Find where the given text appears and provide that cell's center as (X, Y) coordinate. 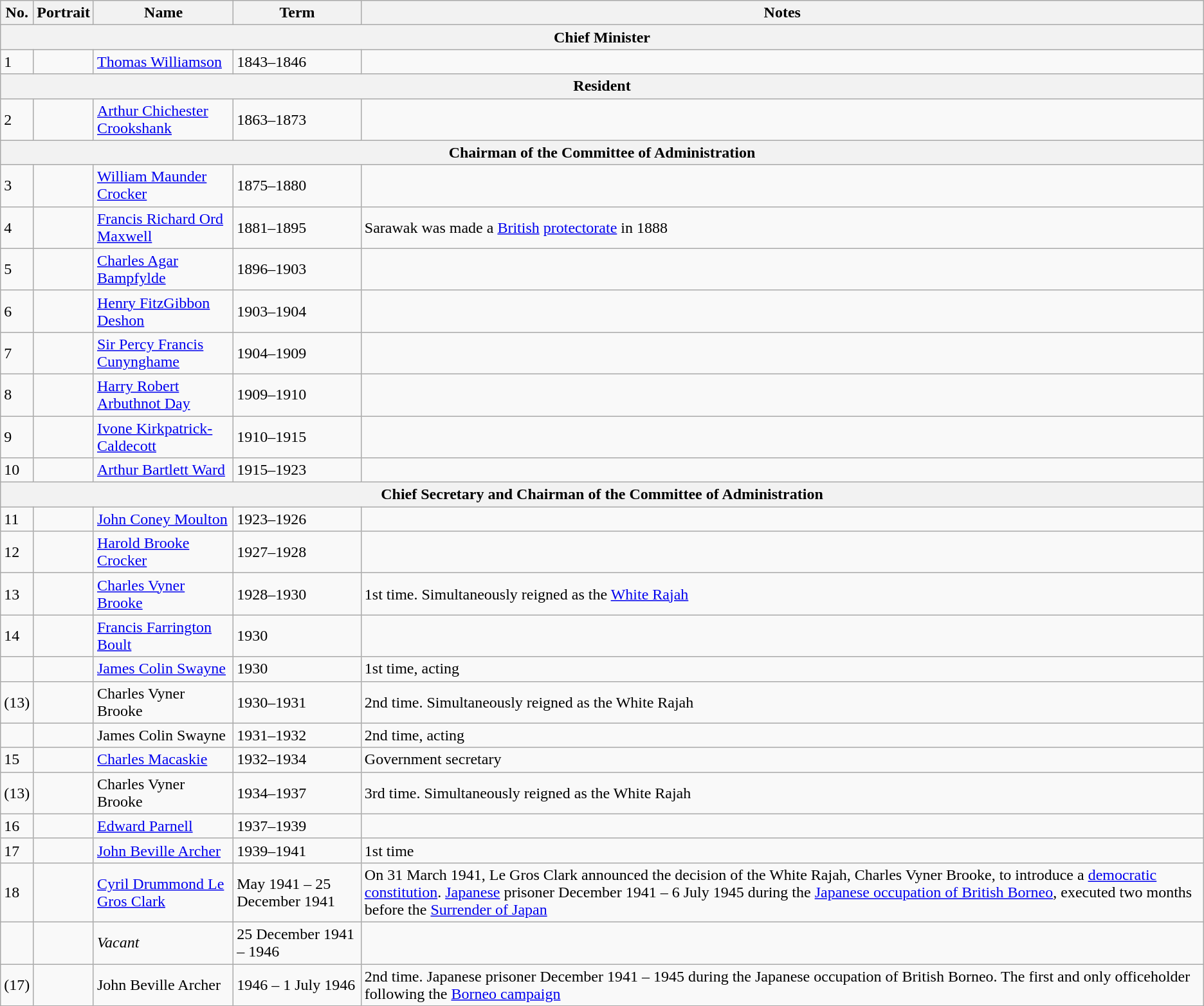
William Maunder Crocker (163, 185)
2 (17, 120)
1875–1880 (297, 185)
1923–1926 (297, 519)
16 (17, 826)
4 (17, 228)
25 December 1941 – 1946 (297, 943)
1863–1873 (297, 120)
1909–1910 (297, 395)
1843–1846 (297, 62)
17 (17, 850)
Sarawak was made a British protectorate in 1888 (782, 228)
1928–1930 (297, 594)
Francis Farrington Boult (163, 636)
7 (17, 352)
Name (163, 13)
1915–1923 (297, 470)
Edward Parnell (163, 826)
1896–1903 (297, 269)
Government secretary (782, 760)
Harry Robert Arbuthnot Day (163, 395)
6 (17, 311)
Arthur Chichester Crookshank (163, 120)
5 (17, 269)
Chief Minister (602, 37)
Ivone Kirkpatrick-Caldecott (163, 436)
No. (17, 13)
Harold Brooke Crocker (163, 552)
1904–1909 (297, 352)
Vacant (163, 943)
Chairman of the Committee of Administration (602, 152)
(17) (17, 984)
Notes (782, 13)
1881–1895 (297, 228)
8 (17, 395)
9 (17, 436)
John Coney Moulton (163, 519)
May 1941 – 25 December 1941 (297, 892)
3 (17, 185)
Chief Secretary and Chairman of the Committee of Administration (602, 495)
14 (17, 636)
Portrait (64, 13)
2nd time, acting (782, 735)
10 (17, 470)
Charles Agar Bampfylde (163, 269)
1st time. Simultaneously reigned as the White Rajah (782, 594)
Francis Richard Ord Maxwell (163, 228)
1930–1931 (297, 702)
1934–1937 (297, 792)
Term (297, 13)
Sir Percy Francis Cunynghame (163, 352)
Arthur Bartlett Ward (163, 470)
Charles Macaskie (163, 760)
Resident (602, 86)
Henry FitzGibbon Deshon (163, 311)
1946 – 1 July 1946 (297, 984)
18 (17, 892)
Cyril Drummond Le Gros Clark (163, 892)
2nd time. Simultaneously reigned as the White Rajah (782, 702)
1932–1934 (297, 760)
Thomas Williamson (163, 62)
1939–1941 (297, 850)
12 (17, 552)
1st time (782, 850)
11 (17, 519)
1 (17, 62)
1903–1904 (297, 311)
1927–1928 (297, 552)
1910–1915 (297, 436)
3rd time. Simultaneously reigned as the White Rajah (782, 792)
1937–1939 (297, 826)
15 (17, 760)
13 (17, 594)
1931–1932 (297, 735)
1st time, acting (782, 669)
